Scan for the cell matching the given text and deliver its (X, Y) coordinate at center. 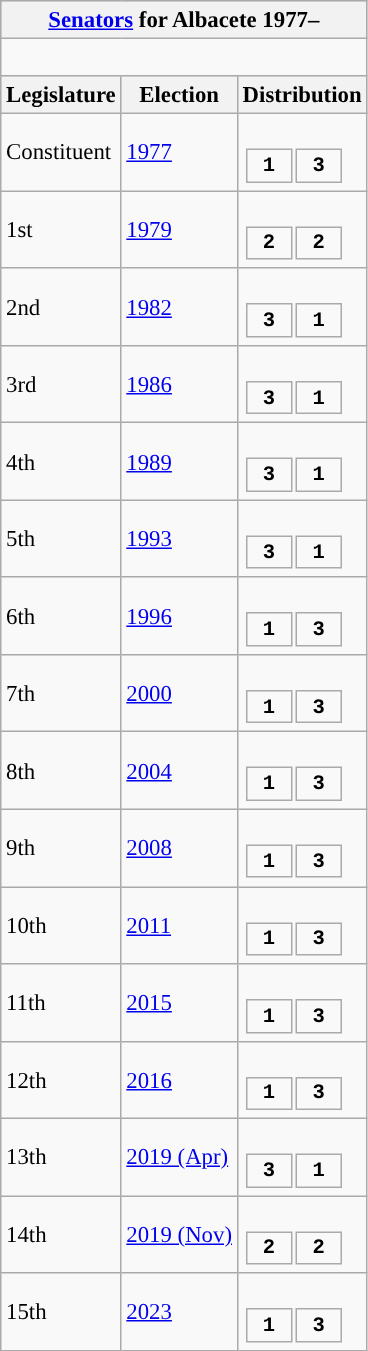
2019 (Nov) (179, 1234)
10th (61, 926)
3rd (61, 384)
11th (61, 1002)
Senators for Albacete 1977– (184, 20)
2008 (179, 848)
1986 (179, 384)
14th (61, 1234)
1982 (179, 306)
13th (61, 1158)
1993 (179, 538)
4th (61, 462)
2000 (179, 694)
2011 (179, 926)
1977 (179, 152)
2023 (179, 1312)
1989 (179, 462)
8th (61, 770)
1st (61, 230)
2015 (179, 1002)
7th (61, 694)
15th (61, 1312)
Legislature (61, 95)
Election (179, 95)
2019 (Apr) (179, 1158)
2004 (179, 770)
1996 (179, 616)
5th (61, 538)
Constituent (61, 152)
9th (61, 848)
Distribution (302, 95)
2016 (179, 1080)
2nd (61, 306)
1979 (179, 230)
12th (61, 1080)
6th (61, 616)
